Search for the cell housing the specified text and yield its [x, y] center coordinate. 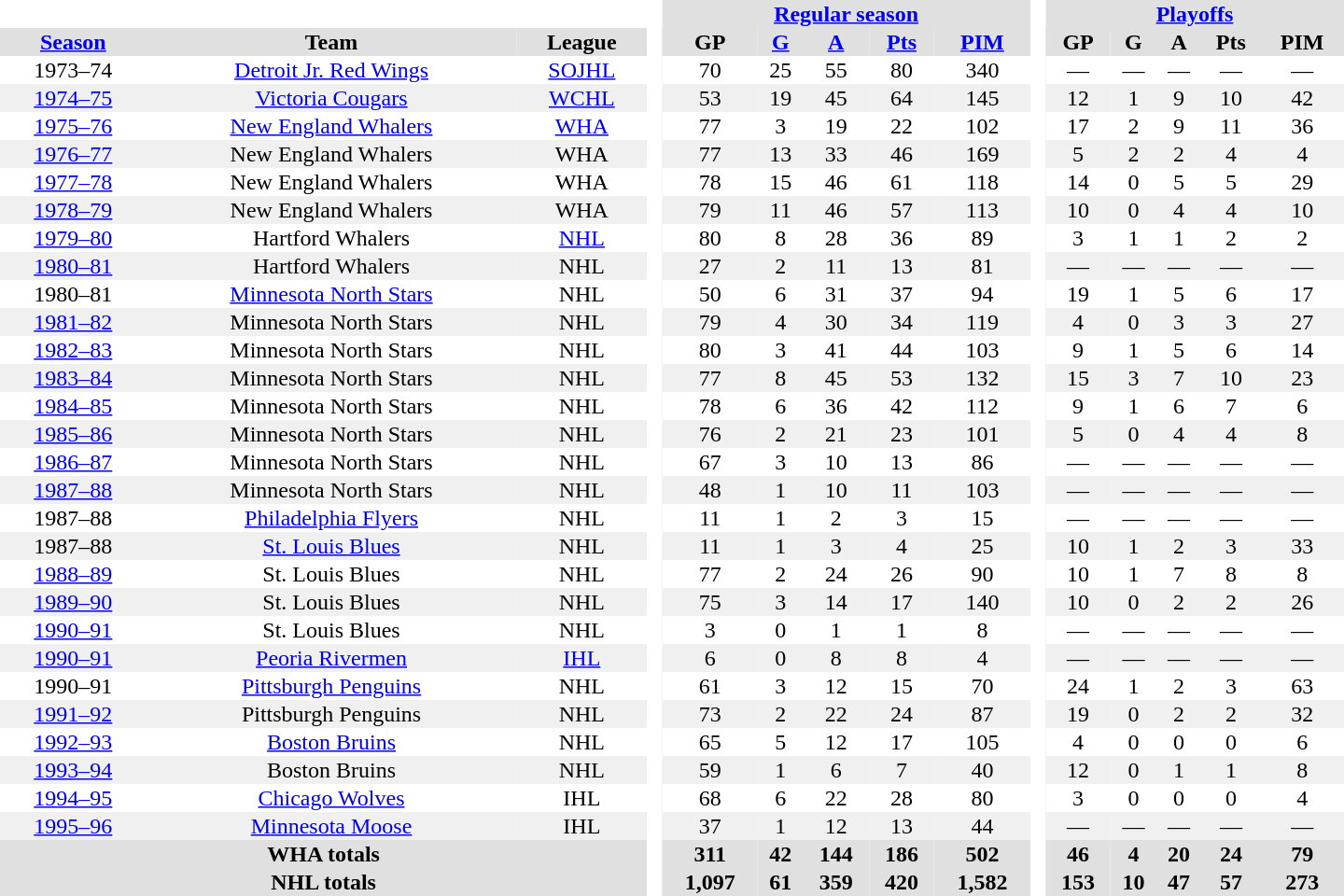
1986–87 [73, 462]
420 [902, 882]
65 [709, 742]
144 [836, 854]
48 [709, 490]
119 [982, 322]
Detroit Jr. Red Wings [332, 70]
1977–78 [73, 182]
118 [982, 182]
132 [982, 378]
359 [836, 882]
SOJHL [581, 70]
41 [836, 350]
31 [836, 294]
20 [1180, 854]
1981–82 [73, 322]
68 [709, 798]
169 [982, 154]
145 [982, 98]
1992–93 [73, 742]
67 [709, 462]
1995–96 [73, 826]
1973–74 [73, 70]
81 [982, 266]
64 [902, 98]
50 [709, 294]
34 [902, 322]
311 [709, 854]
1,582 [982, 882]
113 [982, 210]
1979–80 [73, 238]
75 [709, 602]
340 [982, 70]
40 [982, 770]
140 [982, 602]
Victoria Cougars [332, 98]
Peoria Rivermen [332, 658]
1975–76 [73, 126]
1983–84 [73, 378]
55 [836, 70]
153 [1078, 882]
1976–77 [73, 154]
29 [1302, 182]
NHL totals [323, 882]
112 [982, 406]
73 [709, 714]
105 [982, 742]
87 [982, 714]
1985–86 [73, 434]
1993–94 [73, 770]
1994–95 [73, 798]
76 [709, 434]
Philadelphia Flyers [332, 518]
1974–75 [73, 98]
Playoffs [1195, 14]
WCHL [581, 98]
Chicago Wolves [332, 798]
1989–90 [73, 602]
Season [73, 42]
32 [1302, 714]
1978–79 [73, 210]
Minnesota Moose [332, 826]
47 [1180, 882]
1984–85 [73, 406]
30 [836, 322]
63 [1302, 686]
21 [836, 434]
502 [982, 854]
94 [982, 294]
1982–83 [73, 350]
101 [982, 434]
Team [332, 42]
59 [709, 770]
102 [982, 126]
273 [1302, 882]
1991–92 [73, 714]
90 [982, 574]
86 [982, 462]
1,097 [709, 882]
Regular season [846, 14]
1988–89 [73, 574]
89 [982, 238]
186 [902, 854]
WHA totals [323, 854]
League [581, 42]
